Identify which cell holds the provided text, then report its (x, y) central coordinate. 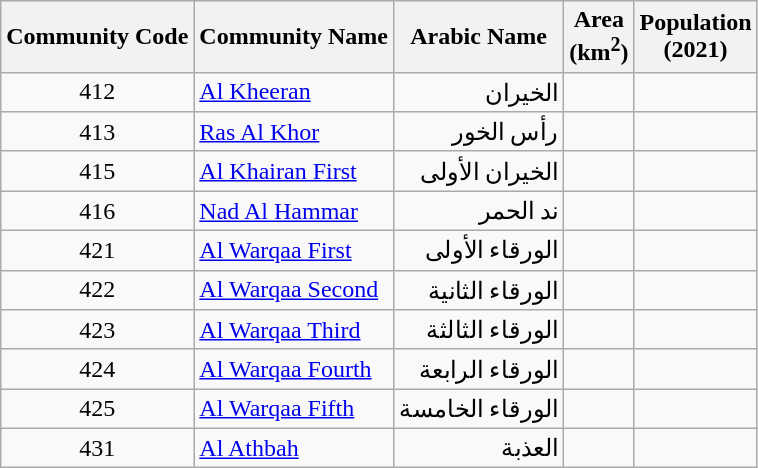
Ras Al Khor (294, 132)
Al Warqaa Fourth (294, 369)
Community Name (294, 37)
Al Warqaa Fifth (294, 409)
الورقاء الثالثة (479, 330)
ند الحمر (479, 211)
415 (98, 171)
الورقاء الخامسة (479, 409)
Al Warqaa Third (294, 330)
421 (98, 251)
413 (98, 132)
رأس الخور (479, 132)
412 (98, 92)
Al Athbah (294, 448)
Al Khairan First (294, 171)
Al Kheeran (294, 92)
Population(2021) (696, 37)
الورقاء الرابعة (479, 369)
Area(km2) (599, 37)
الخيران (479, 92)
424 (98, 369)
Al Warqaa Second (294, 290)
الورقاء الثانية (479, 290)
431 (98, 448)
الورقاء الأولى (479, 251)
العذبة (479, 448)
Al Warqaa First (294, 251)
Nad Al Hammar (294, 211)
422 (98, 290)
Arabic Name (479, 37)
Community Code (98, 37)
423 (98, 330)
الخيران الأولى (479, 171)
416 (98, 211)
425 (98, 409)
